Output the [x, y] coordinate of the center of the cell containing the given text.  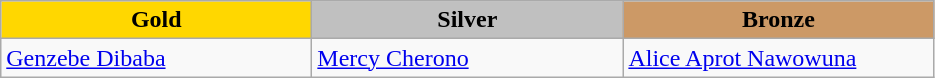
Silver [468, 20]
Alice Aprot Nawowuna [778, 58]
Bronze [778, 20]
Genzebe Dibaba [156, 58]
Gold [156, 20]
Mercy Cherono [468, 58]
